Search for the cell housing the specified text and yield its [X, Y] center coordinate. 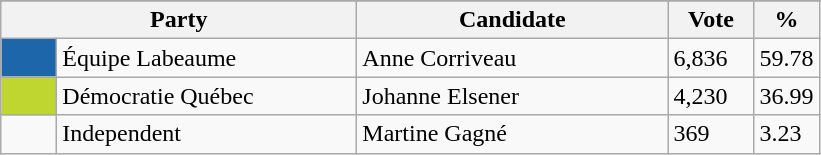
Party [179, 20]
369 [711, 134]
3.23 [786, 134]
Équipe Labeaume [207, 58]
Johanne Elsener [512, 96]
Vote [711, 20]
Martine Gagné [512, 134]
Démocratie Québec [207, 96]
36.99 [786, 96]
6,836 [711, 58]
Anne Corriveau [512, 58]
59.78 [786, 58]
4,230 [711, 96]
Independent [207, 134]
Candidate [512, 20]
% [786, 20]
